Extract the [x, y] coordinate from the center of the cell holding the provided text.  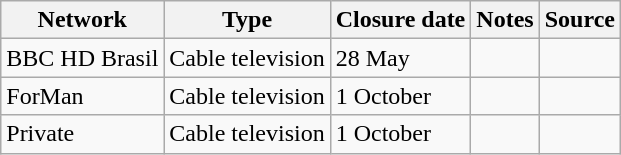
Private [82, 134]
Notes [505, 20]
Closure date [400, 20]
Type [247, 20]
28 May [400, 58]
ForMan [82, 96]
BBC HD Brasil [82, 58]
Network [82, 20]
Source [580, 20]
